Output the (x, y) coordinate of the center of the cell containing the given text.  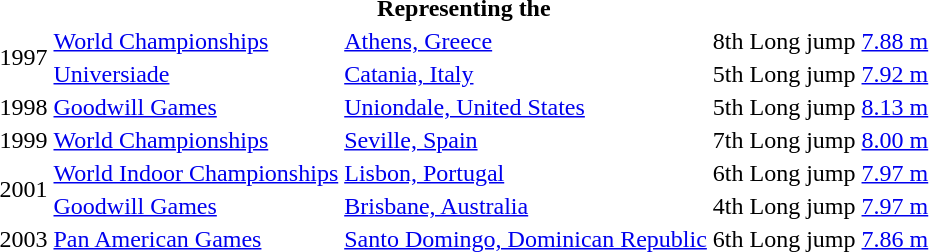
Uniondale, United States (526, 107)
6th (728, 173)
7th (728, 140)
8th (728, 41)
4th (728, 206)
Athens, Greece (526, 41)
Brisbane, Australia (526, 206)
Universiade (196, 74)
Lisbon, Portugal (526, 173)
World Indoor Championships (196, 173)
Seville, Spain (526, 140)
Catania, Italy (526, 74)
